Output the [X, Y] coordinate of the center of the cell containing the given text.  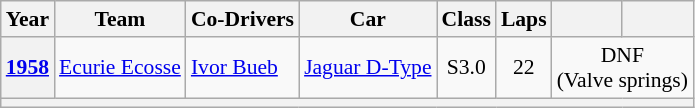
Co-Drivers [242, 19]
S3.0 [466, 68]
Class [466, 19]
1958 [28, 68]
DNF(Valve springs) [622, 68]
22 [524, 68]
Jaguar D-Type [368, 68]
Ecurie Ecosse [120, 68]
Team [120, 19]
Car [368, 19]
Ivor Bueb [242, 68]
Year [28, 19]
Laps [524, 19]
